Find where the given text appears and provide that cell's center as (x, y) coordinate. 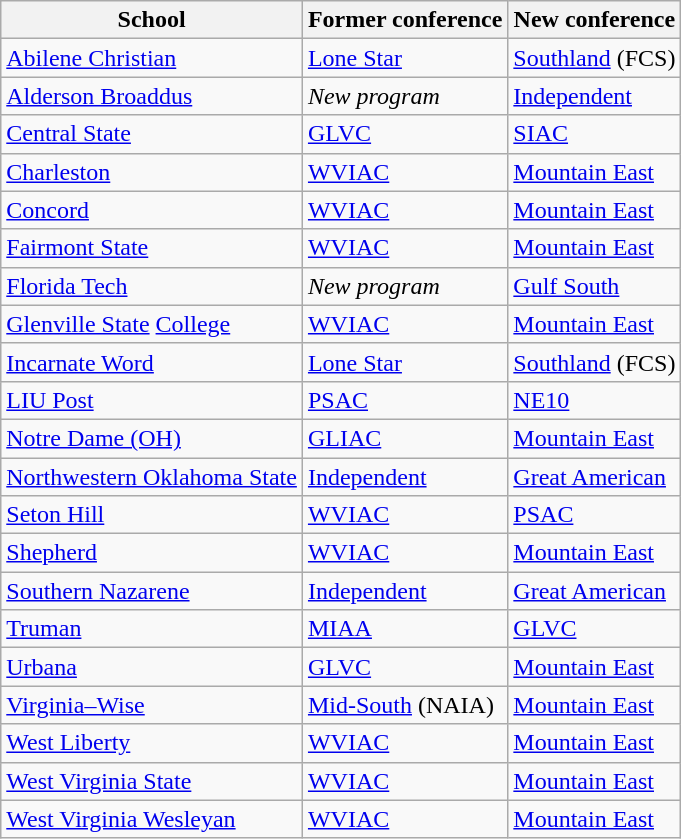
Urbana (152, 667)
NE10 (594, 400)
New conference (594, 20)
Seton Hill (152, 515)
Abilene Christian (152, 58)
West Virginia State (152, 781)
Charleston (152, 172)
Northwestern Oklahoma State (152, 477)
Virginia–Wise (152, 705)
Fairmont State (152, 248)
West Virginia Wesleyan (152, 819)
Notre Dame (OH) (152, 438)
SIAC (594, 134)
Glenville State College (152, 324)
LIU Post (152, 400)
GLIAC (404, 438)
Shepherd (152, 553)
West Liberty (152, 743)
Central State (152, 134)
Florida Tech (152, 286)
Gulf South (594, 286)
Alderson Broaddus (152, 96)
Truman (152, 629)
Former conference (404, 20)
Concord (152, 210)
MIAA (404, 629)
School (152, 20)
Southern Nazarene (152, 591)
Mid-South (NAIA) (404, 705)
Incarnate Word (152, 362)
